Search for the cell housing the specified text and yield its (X, Y) center coordinate. 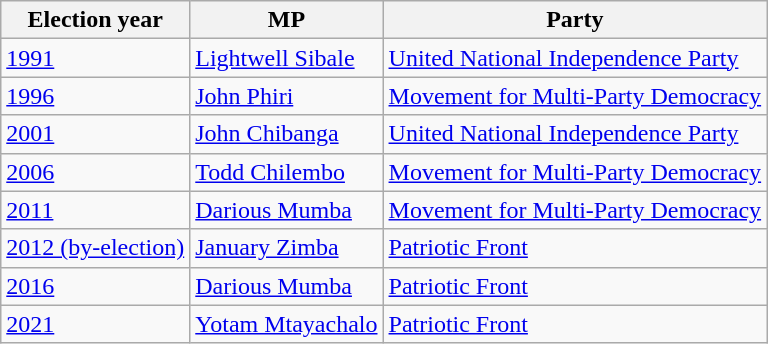
1991 (96, 58)
2011 (96, 210)
Election year (96, 20)
Lightwell Sibale (286, 58)
2012 (by-election) (96, 248)
2001 (96, 134)
2006 (96, 172)
2021 (96, 324)
1996 (96, 96)
2016 (96, 286)
Party (575, 20)
Todd Chilembo (286, 172)
John Phiri (286, 96)
John Chibanga (286, 134)
Yotam Mtayachalo (286, 324)
January Zimba (286, 248)
MP (286, 20)
